Determine the [x, y] coordinate at the center of the cell enclosing the given text.  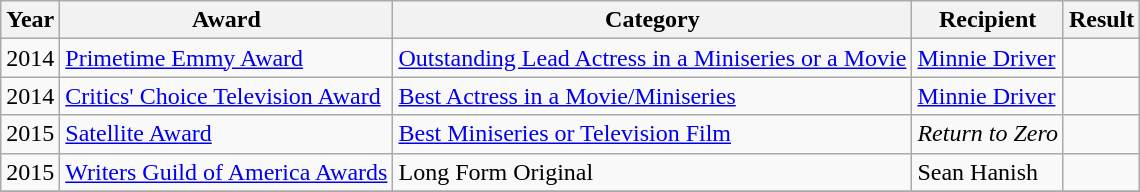
Return to Zero [988, 134]
Best Miniseries or Television Film [652, 134]
Best Actress in a Movie/Miniseries [652, 96]
Sean Hanish [988, 172]
Critics' Choice Television Award [226, 96]
Primetime Emmy Award [226, 58]
Result [1101, 20]
Award [226, 20]
Recipient [988, 20]
Outstanding Lead Actress in a Miniseries or a Movie [652, 58]
Category [652, 20]
Satellite Award [226, 134]
Year [30, 20]
Writers Guild of America Awards [226, 172]
Long Form Original [652, 172]
